Pinpoint the cell where the given text exists, returning its (X, Y) midpoint coordinate. 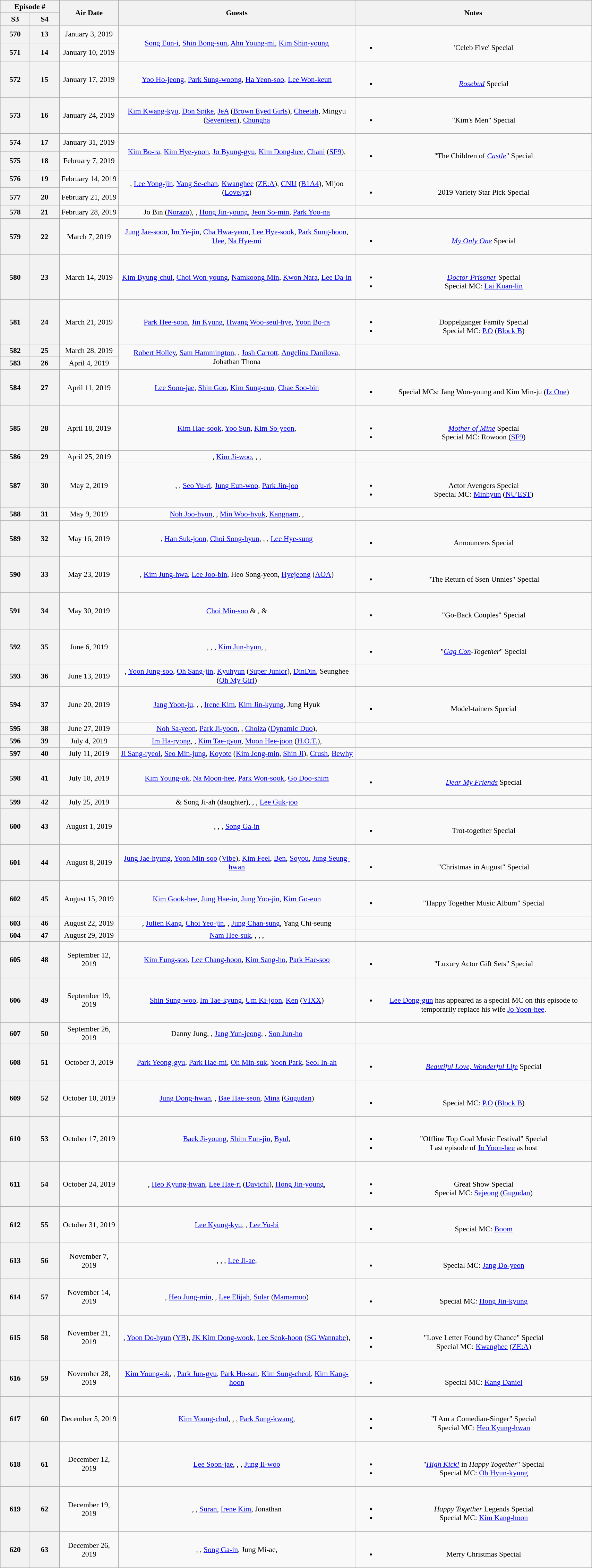
August 29, 2019 (89, 936)
Announcers Special (473, 539)
34 (44, 611)
18 (44, 161)
588 (15, 514)
15 (44, 79)
February 7, 2019 (89, 161)
Song Eun-i, Shin Bong-sun, Ahn Young-mi, Kim Shin-young (237, 43)
Special MC: P.O (Block B) (473, 1098)
576 (15, 179)
577 (15, 197)
610 (15, 1139)
& Song Ji-ah (daughter), , , Lee Guk-joo (237, 802)
September 19, 2019 (89, 1001)
April 25, 2019 (89, 457)
61 (44, 1464)
Ji Sang-ryeol, Seo Min-jung, Koyote (Kim Jong-min, Shin Ji), Crush, Bewhy (237, 754)
46 (44, 923)
Great Show SpecialSpecial MC: Sejeong (Gugudan) (473, 1184)
July 18, 2019 (89, 778)
, Yoon Jung-soo, Oh Sang-jin, Kyuhyun (Super Junior), DinDin, Seunghee (Oh My Girl) (237, 676)
42 (44, 802)
43 (44, 826)
Special MC: Jang Do-yeon (473, 1261)
March 21, 2019 (89, 322)
January 10, 2019 (89, 52)
584 (15, 388)
Lee Soon-jae, Shin Goo, Kim Sung-eun, Chae Soo-bin (237, 388)
31 (44, 514)
592 (15, 647)
June 27, 2019 (89, 729)
July 25, 2019 (89, 802)
December 19, 2019 (89, 1509)
Special MC: Kang Daniel (473, 1378)
33 (44, 575)
26 (44, 363)
"The Return of Ssen Unnies" Special (473, 575)
March 28, 2019 (89, 351)
50 (44, 1034)
36 (44, 676)
January 31, 2019 (89, 143)
April 18, 2019 (89, 428)
November 14, 2019 (89, 1297)
600 (15, 826)
609 (15, 1098)
572 (15, 79)
44 (44, 862)
25 (44, 351)
Lee Soon-jae, , , Jung Il-woo (237, 1464)
S3 (15, 19)
September 26, 2019 (89, 1034)
June 13, 2019 (89, 676)
, Kim Ji-woo, , , (237, 457)
591 (15, 611)
"Christmas in August" Special (473, 862)
March 7, 2019 (89, 237)
November 21, 2019 (89, 1338)
Trot-together Special (473, 826)
May 2, 2019 (89, 486)
573 (15, 116)
Park Yeong-gyu, Park Hae-mi, Oh Min-suk, Yoon Park, Seol In-ah (237, 1062)
Jung Jae-soon, Im Ye-jin, Cha Hwa-yeon, Lee Hye-sook, Park Sung-hoon, Uee, Na Hye-mi (237, 237)
45 (44, 899)
S4 (44, 19)
Guests (237, 12)
December 12, 2019 (89, 1464)
October 17, 2019 (89, 1139)
63 (44, 1550)
32 (44, 539)
Dear My Friends Special (473, 778)
, Han Suk-joon, Choi Song-hyun, , , Lee Hye-sung (237, 539)
August 8, 2019 (89, 862)
"Kim's Men" Special (473, 116)
28 (44, 428)
Actor Avengers SpecialSpecial MC: Minhyun (NU'EST) (473, 486)
August 15, 2019 (89, 899)
, Heo Kyung-hwan, Lee Hae-ri (Davichi), Hong Jin-young, (237, 1184)
612 (15, 1225)
Yoo Ho-jeong, Park Sung-woong, Ha Yeon-soo, Lee Won-keun (237, 79)
593 (15, 676)
March 14, 2019 (89, 277)
Mother of Mine SpecialSpecial MC: Rowoon (SF9) (473, 428)
53 (44, 1139)
570 (15, 34)
Kim Hae-sook, Yoo Sun, Kim So-yeon, (237, 428)
47 (44, 936)
52 (44, 1098)
October 3, 2019 (89, 1062)
35 (44, 647)
613 (15, 1261)
Special MC: Boom (473, 1225)
590 (15, 575)
Jung Dong-hwan, , Bae Hae-seon, Mina (Gugudan) (237, 1098)
, , Suran, Irene Kim, Jonathan (237, 1509)
27 (44, 388)
Noh Joo-hyun, , Min Woo-hyuk, Kangnam, , (237, 514)
"Love Letter Found by Chance" SpecialSpecial MC: Kwanghee (ZE:A) (473, 1338)
Special MCs: Jang Won-young and Kim Min-ju (Iz One) (473, 388)
599 (15, 802)
49 (44, 1001)
Doppelganger Family SpecialSpecial MC: P.O (Block B) (473, 322)
41 (44, 778)
20 (44, 197)
November 28, 2019 (89, 1378)
56 (44, 1261)
17 (44, 143)
58 (44, 1338)
Kim Young-chul, , , Park Sung-kwang, (237, 1419)
596 (15, 741)
January 17, 2019 (89, 79)
24 (44, 322)
, Heo Jung-min, , Lee Elijah, Solar (Mamamoo) (237, 1297)
Lee Kyung-kyu, , Lee Yu-bi (237, 1225)
February 28, 2019 (89, 212)
585 (15, 428)
October 24, 2019 (89, 1184)
606 (15, 1001)
62 (44, 1509)
Jo Bin (Norazo), , Hong Jin-young, Jeon So-min, Park Yoo-na (237, 212)
Im Ha-ryong, , Kim Tae-gyun, Moon Hee-joon (H.O.T.), (237, 741)
My Only One Special (473, 237)
Beautiful Love, Wonderful Life Special (473, 1062)
February 21, 2019 (89, 197)
574 (15, 143)
June 20, 2019 (89, 705)
54 (44, 1184)
Jang Yoon-ju, , , Irene Kim, Kim Jin-kyung, Jung Hyuk (237, 705)
614 (15, 1297)
Robert Holley, Sam Hammington, , Josh Carrott, Angelina Danilova, Johathan Thona (237, 357)
November 7, 2019 (89, 1261)
February 14, 2019 (89, 179)
598 (15, 778)
605 (15, 960)
582 (15, 351)
January 24, 2019 (89, 116)
Jung Jae-hyung, Yoon Min-soo (Vibe), Kim Feel, Ben, Soyou, Jung Seung-hwan (237, 862)
Kim Kwang-kyu, Don Spike, JeA (Brown Eyed Girls), Cheetah, Mingyu (Seventeen), Chungha (237, 116)
30 (44, 486)
Nam Hee-suk, , , , (237, 936)
Episode # (30, 7)
Baek Ji-young, Shim Eun-jin, Byul, (237, 1139)
575 (15, 161)
619 (15, 1509)
, , , Kim Jun-hyun, , (237, 647)
Choi Min-soo & , & (237, 611)
April 4, 2019 (89, 363)
August 22, 2019 (89, 923)
"Offline Top Goal Music Festival" SpecialLast episode of Jo Yoon-hee as host (473, 1139)
616 (15, 1378)
, Julien Kang, Choi Yeo-jin, , Jung Chan-sung, Yang Chi-seung (237, 923)
581 (15, 322)
583 (15, 363)
"Go-Back Couples" Special (473, 611)
602 (15, 899)
607 (15, 1034)
618 (15, 1464)
608 (15, 1062)
"I Am a Comedian-Singer" SpecialSpecial MC: Heo Kyung-hwan (473, 1419)
April 11, 2019 (89, 388)
Kim Young-ok, , Park Jun-gyu, Park Ho-san, Kim Sung-cheol, Kim Kang-hoon (237, 1378)
Shin Sung-woo, Im Tae-kyung, Um Ki-joon, Ken (VIXX) (237, 1001)
2019 Variety Star Pick Special (473, 188)
21 (44, 212)
29 (44, 457)
, , Song Ga-in, Jung Mi-ae, (237, 1550)
38 (44, 729)
48 (44, 960)
611 (15, 1184)
Notes (473, 12)
, , , Song Ga-in (237, 826)
Merry Christmas Special (473, 1550)
October 31, 2019 (89, 1225)
595 (15, 729)
, , , Lee Ji-ae, (237, 1261)
13 (44, 34)
Special MC: Hong Jin-kyung (473, 1297)
586 (15, 457)
September 12, 2019 (89, 960)
December 26, 2019 (89, 1550)
January 3, 2019 (89, 34)
, , Seo Yu-ri, Jung Eun-woo, Park Jin-joo (237, 486)
December 5, 2019 (89, 1419)
16 (44, 116)
55 (44, 1225)
May 9, 2019 (89, 514)
571 (15, 52)
"High Kick! in Happy Together" SpecialSpecial MC: Oh Hyun-kyung (473, 1464)
Model-tainers Special (473, 705)
Air Date (89, 12)
Rosebud Special (473, 79)
40 (44, 754)
Noh Sa-yeon, Park Ji-yoon, , Choiza (Dynamic Duo), (237, 729)
August 1, 2019 (89, 826)
Kim Eung-soo, Lee Chang-hoon, Kim Sang-ho, Park Hae-soo (237, 960)
, Lee Yong-jin, Yang Se-chan, Kwanghee (ZE:A), CNU (B1A4), Mijoo (Lovelyz) (237, 188)
June 6, 2019 (89, 647)
Kim Young-ok, Na Moon-hee, Park Won-sook, Go Doo-shim (237, 778)
"The Children of Castle" Special (473, 152)
37 (44, 705)
597 (15, 754)
Kim Bo-ra, Kim Hye-yoon, Jo Byung-gyu, Kim Dong-hee, Chani (SF9), (237, 152)
39 (44, 741)
51 (44, 1062)
, Kim Jung-hwa, Lee Joo-bin, Heo Song-yeon, Hyejeong (AOA) (237, 575)
Kim Gook-hee, Jung Hae-in, Jung Yoo-jin, Kim Go-eun (237, 899)
22 (44, 237)
Happy Together Legends SpecialSpecial MC: Kim Kang-hoon (473, 1509)
"Happy Together Music Album" Special (473, 899)
57 (44, 1297)
July 4, 2019 (89, 741)
620 (15, 1550)
603 (15, 923)
May 16, 2019 (89, 539)
14 (44, 52)
617 (15, 1419)
604 (15, 936)
59 (44, 1378)
"Gag Con-Together" Special (473, 647)
Park Hee-soon, Jin Kyung, Hwang Woo-seul-hye, Yoon Bo-ra (237, 322)
580 (15, 277)
, Yoon Do-hyun (YB), JK Kim Dong-wook, Lee Seok-hoon (SG Wannabe), (237, 1338)
578 (15, 212)
May 23, 2019 (89, 575)
"Luxury Actor Gift Sets" Special (473, 960)
23 (44, 277)
Kim Byung-chul, Choi Won-young, Namkoong Min, Kwon Nara, Lee Da-in (237, 277)
601 (15, 862)
Danny Jung, , Jang Yun-jeong, , Son Jun-ho (237, 1034)
615 (15, 1338)
587 (15, 486)
May 30, 2019 (89, 611)
594 (15, 705)
'Celeb Five' Special (473, 43)
19 (44, 179)
Doctor Prisoner SpecialSpecial MC: Lai Kuan-lin (473, 277)
Lee Dong-gun has appeared as a special MC on this episode to temporarily replace his wife Jo Yoon-hee. (473, 1001)
July 11, 2019 (89, 754)
60 (44, 1419)
589 (15, 539)
579 (15, 237)
October 10, 2019 (89, 1098)
